From the cell containing the given text, extract its center point as (X, Y) coordinate. 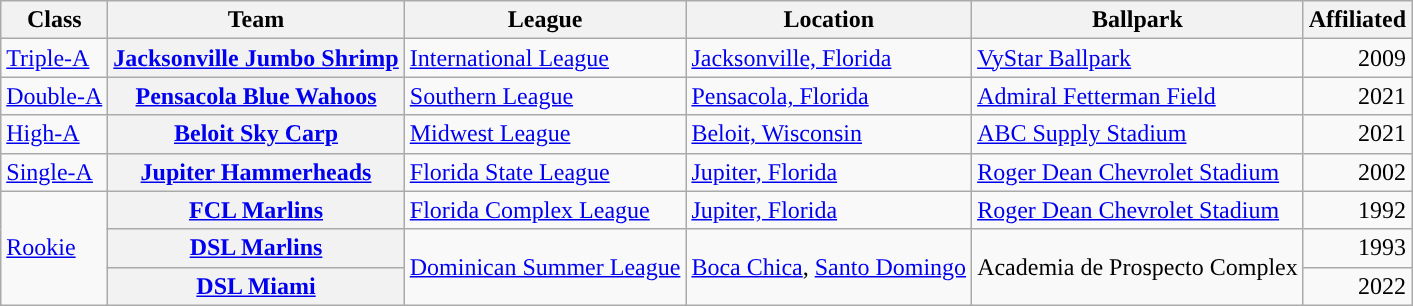
DSL Marlins (256, 248)
Dominican Summer League (545, 267)
Jupiter Hammerheads (256, 172)
2022 (1357, 286)
Double-A (54, 96)
Team (256, 20)
ABC Supply Stadium (1138, 134)
Single-A (54, 172)
FCL Marlins (256, 210)
Admiral Fetterman Field (1138, 96)
Florida Complex League (545, 210)
Ballpark (1138, 20)
DSL Miami (256, 286)
Pensacola Blue Wahoos (256, 96)
Jacksonville, Florida (829, 58)
2002 (1357, 172)
Location (829, 20)
League (545, 20)
Triple-A (54, 58)
Southern League (545, 96)
Class (54, 20)
1993 (1357, 248)
Academia de Prospecto Complex (1138, 267)
Beloit, Wisconsin (829, 134)
Pensacola, Florida (829, 96)
Boca Chica, Santo Domingo (829, 267)
Florida State League (545, 172)
Beloit Sky Carp (256, 134)
2009 (1357, 58)
Jacksonville Jumbo Shrimp (256, 58)
1992 (1357, 210)
VyStar Ballpark (1138, 58)
International League (545, 58)
Affiliated (1357, 20)
High-A (54, 134)
Midwest League (545, 134)
Rookie (54, 248)
